Detect which cell encompasses the target text, then output its (x, y) center coordinate. 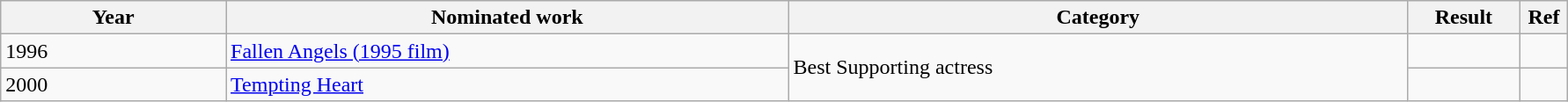
Year (114, 18)
Best Supporting actress (1098, 68)
2000 (114, 84)
1996 (114, 51)
Nominated work (508, 18)
Result (1464, 18)
Tempting Heart (508, 84)
Ref (1543, 18)
Category (1098, 18)
Fallen Angels (1995 film) (508, 51)
